Scan for the cell matching the given text and deliver its [x, y] coordinate at center. 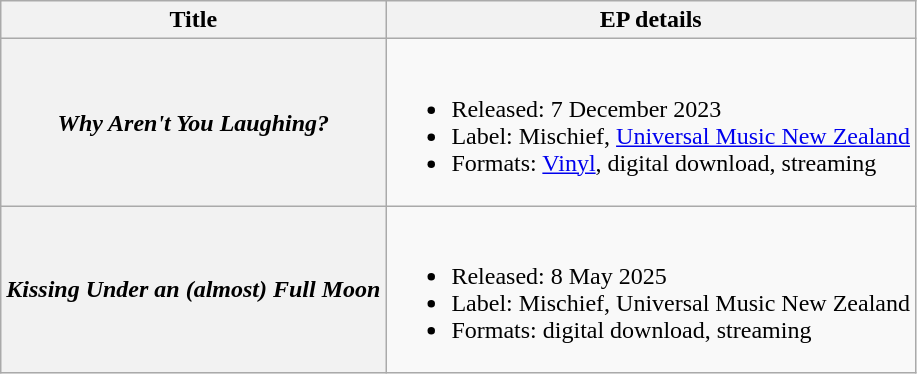
Released: 7 December 2023Label: Mischief, Universal Music New ZealandFormats: Vinyl, digital download, streaming [651, 122]
Why Aren't You Laughing? [194, 122]
Kissing Under an (almost) Full Moon [194, 290]
EP details [651, 20]
Released: 8 May 2025Label: Mischief, Universal Music New ZealandFormats: digital download, streaming [651, 290]
Title [194, 20]
